Locate the cell with the specified text and output its (X, Y) center coordinate. 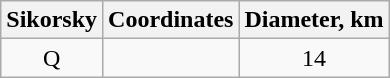
Coordinates (171, 20)
14 (314, 58)
Q (52, 58)
Diameter, km (314, 20)
Sikorsky (52, 20)
